Return [x, y] of the center of cell containing provided text 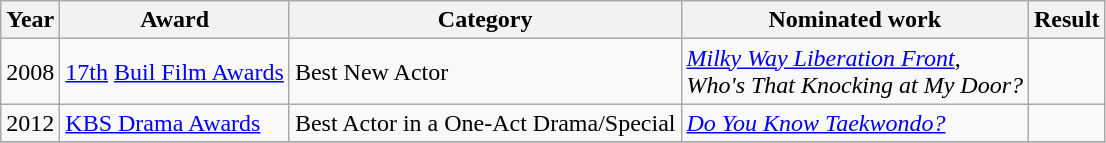
Milky Way Liberation Front, Who's That Knocking at My Door? [855, 72]
Result [1067, 20]
Year [30, 20]
2008 [30, 72]
Do You Know Taekwondo? [855, 123]
Best Actor in a One-Act Drama/Special [485, 123]
Category [485, 20]
2012 [30, 123]
17th Buil Film Awards [175, 72]
Best New Actor [485, 72]
KBS Drama Awards [175, 123]
Nominated work [855, 20]
Award [175, 20]
